From the cell containing the given text, extract its center point as [x, y] coordinate. 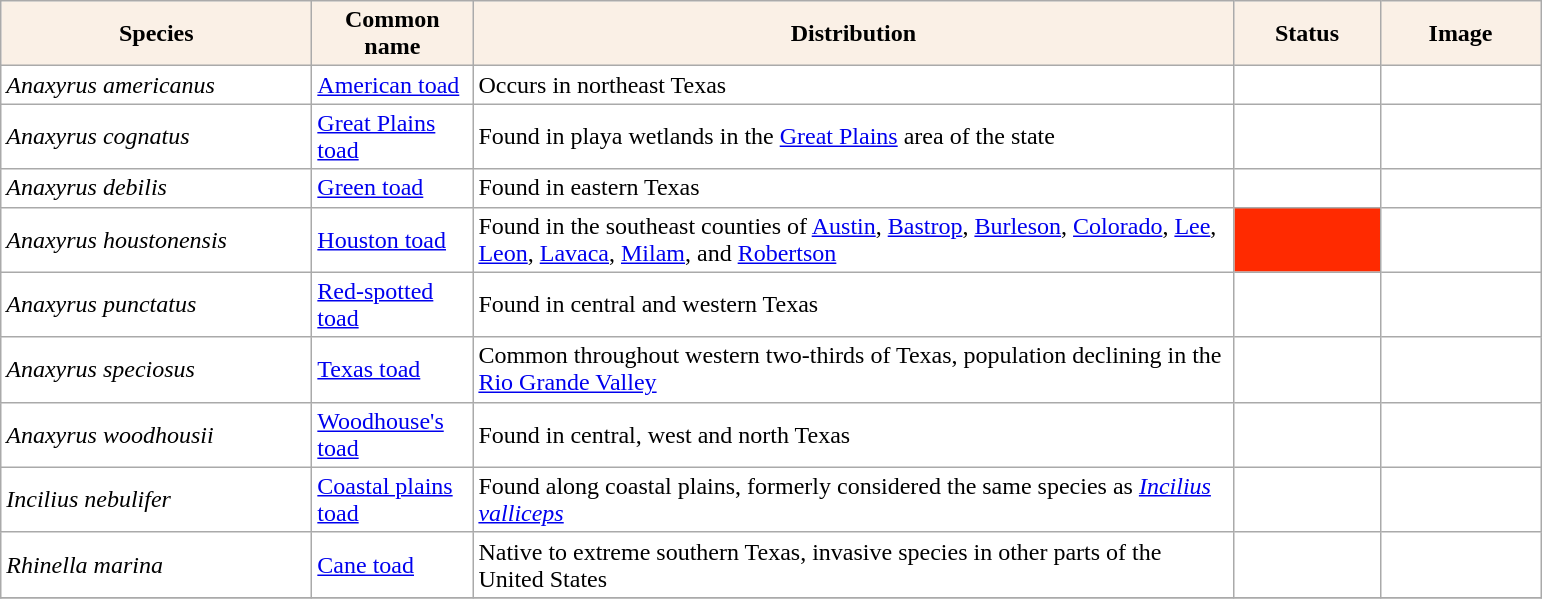
Common throughout western two-thirds of Texas, population declining in the Rio Grande Valley [854, 370]
Incilius nebulifer [156, 500]
Common name [392, 34]
Great Plains toad [392, 136]
Occurs in northeast Texas [854, 85]
Found in the southeast counties of Austin, Bastrop, Burleson, Colorado, Lee, Leon, Lavaca, Milam, and Robertson [854, 240]
Found in eastern Texas [854, 188]
Found in central and western Texas [854, 304]
American toad [392, 85]
Texas toad [392, 370]
Green toad [392, 188]
Houston toad [392, 240]
Distribution [854, 34]
Anaxyrus houstonensis [156, 240]
Coastal plains toad [392, 500]
Image [1460, 34]
Found in central, west and north Texas [854, 434]
Species [156, 34]
Anaxyrus punctatus [156, 304]
Anaxyrus debilis [156, 188]
Status [1307, 34]
Found in playa wetlands in the Great Plains area of the state [854, 136]
Anaxyrus speciosus [156, 370]
Anaxyrus americanus [156, 85]
Red-spotted toad [392, 304]
Woodhouse's toad [392, 434]
Anaxyrus woodhousii [156, 434]
Rhinella marina [156, 564]
Anaxyrus cognatus [156, 136]
Native to extreme southern Texas, invasive species in other parts of the United States [854, 564]
Found along coastal plains, formerly considered the same species as Incilius valliceps [854, 500]
Cane toad [392, 564]
